Identify which cell holds the provided text, then report its [X, Y] central coordinate. 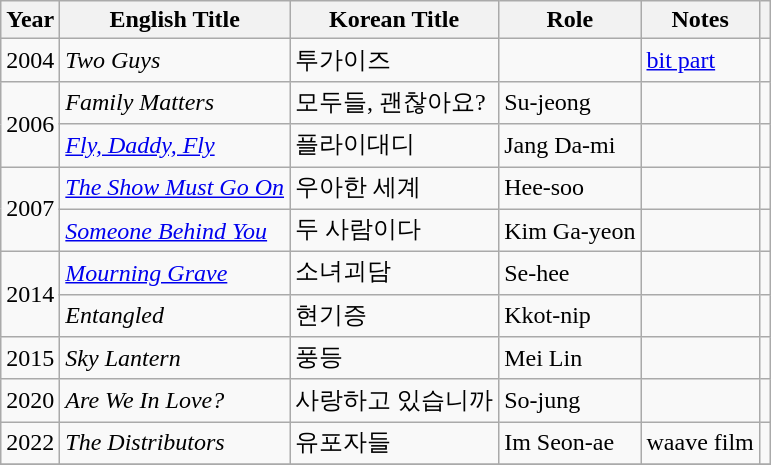
Hee-soo [570, 188]
Family Matters [175, 102]
English Title [175, 20]
Mei Lin [570, 358]
우아한 세계 [394, 188]
두 사람이다 [394, 230]
Im Seon-ae [570, 444]
현기증 [394, 316]
플라이대디 [394, 146]
모두들, 괜찮아요? [394, 102]
사랑하고 있습니까 [394, 400]
Role [570, 20]
Su-jeong [570, 102]
2007 [30, 208]
풍등 [394, 358]
Year [30, 20]
Notes [700, 20]
유포자들 [394, 444]
소녀괴담 [394, 274]
Entangled [175, 316]
Kim Ga-yeon [570, 230]
So-jung [570, 400]
Mourning Grave [175, 274]
2004 [30, 60]
2020 [30, 400]
The Show Must Go On [175, 188]
투가이즈 [394, 60]
Sky Lantern [175, 358]
Fly, Daddy, Fly [175, 146]
Korean Title [394, 20]
Kkot-nip [570, 316]
bit part [700, 60]
2006 [30, 124]
Someone Behind You [175, 230]
2014 [30, 294]
Se-hee [570, 274]
Two Guys [175, 60]
2022 [30, 444]
Jang Da-mi [570, 146]
Are We In Love? [175, 400]
2015 [30, 358]
waave film [700, 444]
The Distributors [175, 444]
